Pinpoint the cell where the given text exists, returning its (x, y) midpoint coordinate. 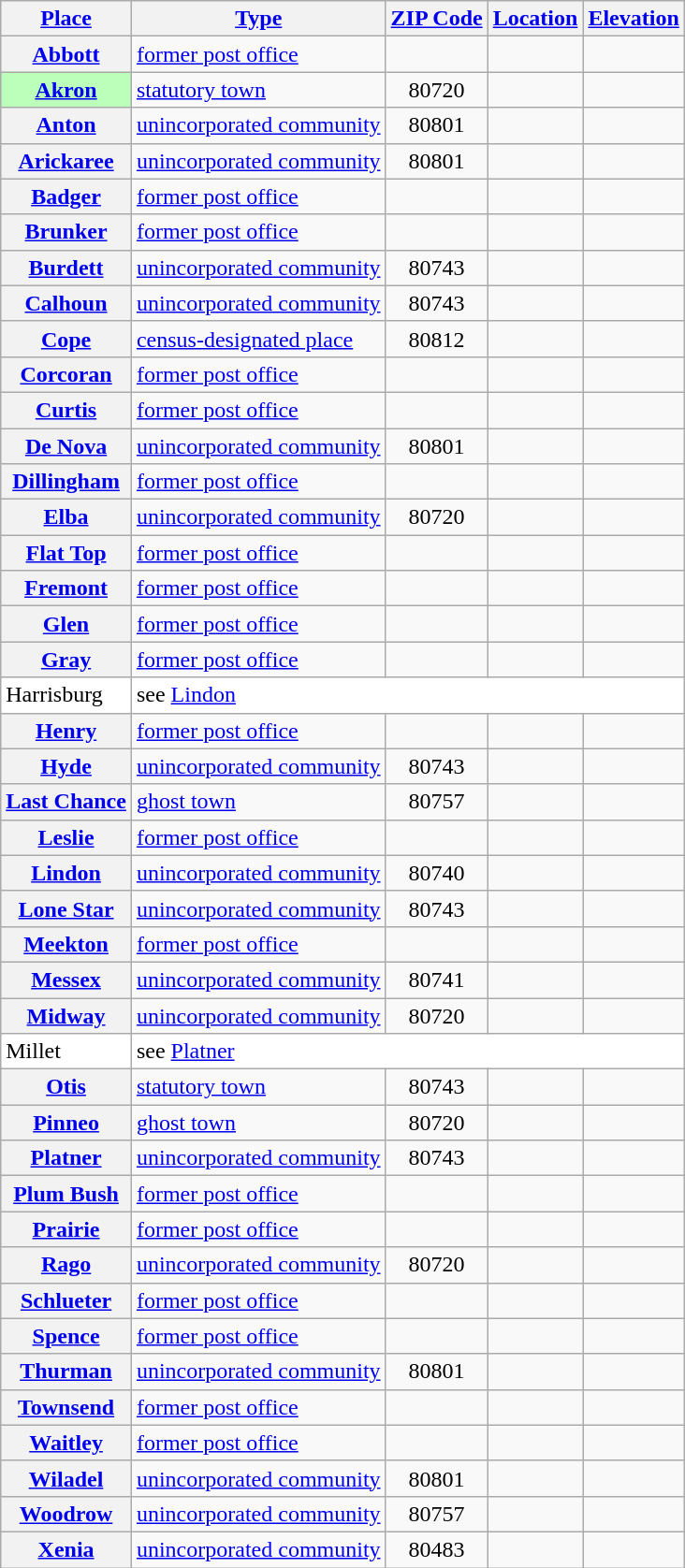
Waitley (66, 1443)
Spence (66, 1336)
Burdett (66, 268)
De Nova (66, 446)
Place (66, 19)
Messex (66, 980)
Type (258, 19)
Lone Star (66, 908)
Akron (66, 90)
Thurman (66, 1372)
Plum Bush (66, 1194)
Location (535, 19)
80812 (436, 339)
Henry (66, 731)
Prairie (66, 1229)
Platner (66, 1158)
Otis (66, 1087)
Millet (66, 1052)
Last Chance (66, 802)
census-designated place (258, 339)
Corcoran (66, 374)
Woodrow (66, 1514)
Harrisburg (66, 695)
Lindon (66, 873)
Leslie (66, 837)
Cope (66, 339)
Wiladel (66, 1478)
Arickaree (66, 161)
Glen (66, 624)
see Platner (408, 1052)
80741 (436, 980)
Brunker (66, 232)
Badger (66, 196)
Elba (66, 517)
80740 (436, 873)
Flat Top (66, 553)
Meekton (66, 944)
Townsend (66, 1407)
80483 (436, 1549)
Anton (66, 125)
ZIP Code (436, 19)
Schlueter (66, 1300)
Fremont (66, 588)
Elevation (634, 19)
Curtis (66, 410)
Calhoun (66, 303)
see Lindon (408, 695)
Dillingham (66, 482)
Pinneo (66, 1123)
Rago (66, 1265)
Midway (66, 1015)
Gray (66, 660)
Xenia (66, 1549)
Abbott (66, 54)
Hyde (66, 766)
